Find where the given text appears and provide that cell's center as [x, y] coordinate. 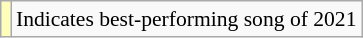
Indicates best-performing song of 2021 [186, 19]
